For the text-containing cell, return its midpoint in (X, Y) coordinate format. 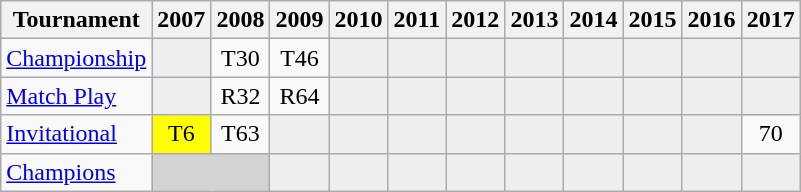
2011 (417, 20)
2010 (358, 20)
2016 (712, 20)
2008 (240, 20)
Invitational (76, 134)
2017 (770, 20)
Match Play (76, 96)
2012 (476, 20)
2015 (652, 20)
T46 (300, 58)
R32 (240, 96)
Tournament (76, 20)
2013 (534, 20)
T30 (240, 58)
2009 (300, 20)
T63 (240, 134)
Champions (76, 172)
70 (770, 134)
Championship (76, 58)
R64 (300, 96)
2014 (594, 20)
T6 (182, 134)
2007 (182, 20)
